Locate the cell with the specified text and output its [x, y] center coordinate. 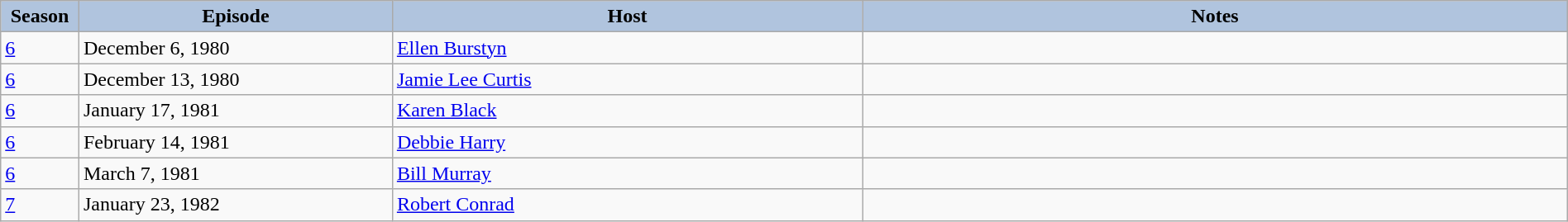
December 13, 1980 [235, 79]
Robert Conrad [627, 205]
March 7, 1981 [235, 173]
February 14, 1981 [235, 142]
Season [40, 17]
Debbie Harry [627, 142]
Bill Murray [627, 173]
December 6, 1980 [235, 48]
January 23, 1982 [235, 205]
January 17, 1981 [235, 111]
Jamie Lee Curtis [627, 79]
Episode [235, 17]
Ellen Burstyn [627, 48]
Karen Black [627, 111]
Notes [1216, 17]
7 [40, 205]
Host [627, 17]
